From the cell containing the given text, extract its center point as (X, Y) coordinate. 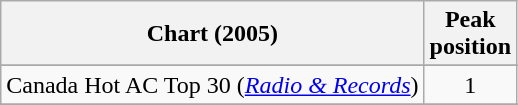
1 (470, 85)
Canada Hot AC Top 30 (Radio & Records) (212, 85)
Chart (2005) (212, 34)
Peakposition (470, 34)
